Search for the cell housing the specified text and yield its [x, y] center coordinate. 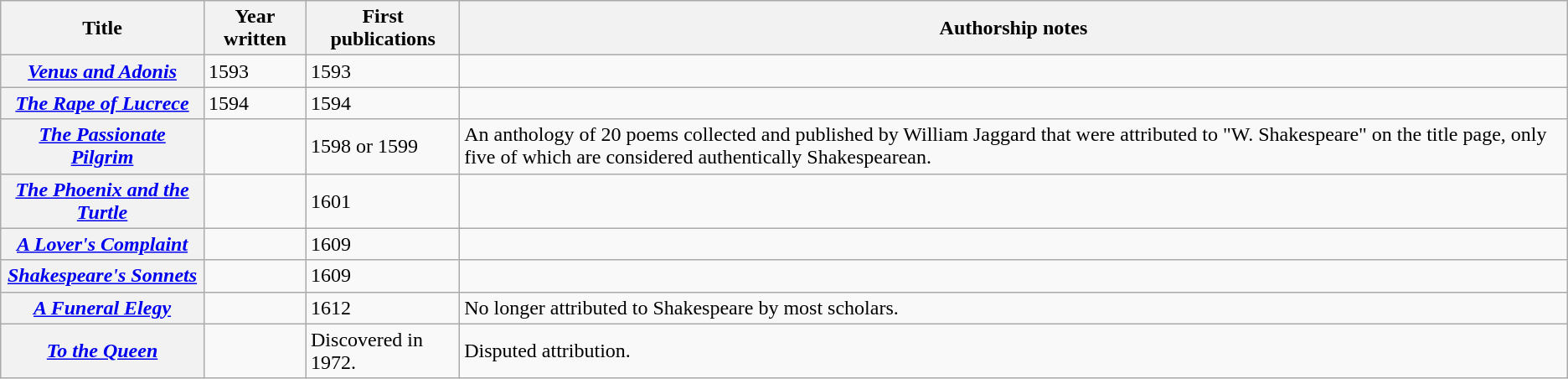
Year written [255, 29]
Venus and Adonis [102, 71]
Discovered in 1972. [384, 350]
Authorship notes [1014, 29]
The Rape of Lucrece [102, 103]
1598 or 1599 [384, 146]
The Passionate Pilgrim [102, 146]
1601 [384, 201]
To the Queen [102, 350]
First publications [384, 29]
A Lover's Complaint [102, 244]
Shakespeare's Sonnets [102, 276]
No longer attributed to Shakespeare by most scholars. [1014, 308]
Disputed attribution. [1014, 350]
1612 [384, 308]
Title [102, 29]
A Funeral Elegy [102, 308]
The Phoenix and the Turtle [102, 201]
